Output the (x, y) coordinate of the center of the cell containing the given text.  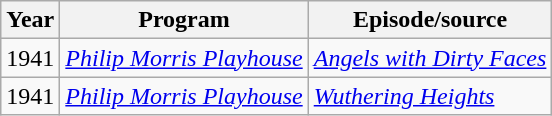
Angels with Dirty Faces (430, 58)
Program (184, 20)
Wuthering Heights (430, 96)
Year (30, 20)
Episode/source (430, 20)
